Identify which cell holds the provided text, then report its (X, Y) central coordinate. 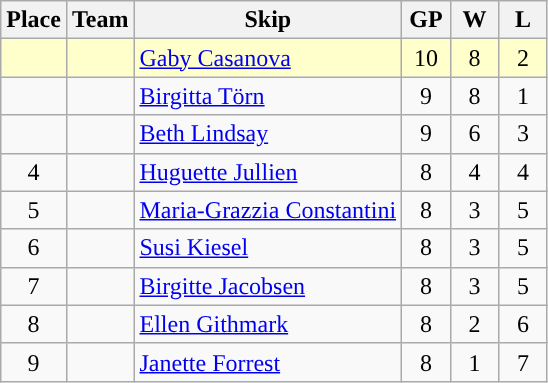
Susi Kiesel (268, 248)
Maria-Grazzia Constantini (268, 210)
Ellen Githmark (268, 324)
L (524, 20)
Skip (268, 20)
Team (100, 20)
Place (34, 20)
Janette Forrest (268, 362)
Birgitta Törn (268, 96)
10 (426, 58)
W (474, 20)
Beth Lindsay (268, 134)
Birgitte Jacobsen (268, 286)
Gaby Casanova (268, 58)
Huguette Jullien (268, 172)
GP (426, 20)
